Detect which cell encompasses the target text, then output its (x, y) center coordinate. 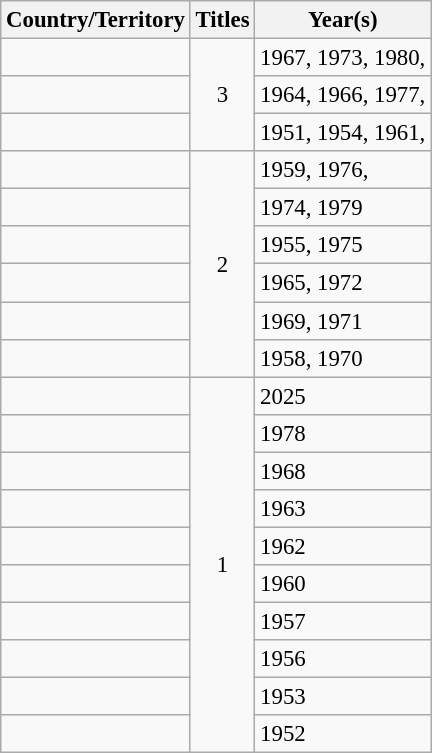
Year(s) (343, 20)
1951, 1954, 1961, (343, 133)
1962 (343, 546)
1 (222, 565)
1968 (343, 471)
1956 (343, 659)
1964, 1966, 1977, (343, 95)
2 (222, 264)
1960 (343, 584)
Country/Territory (96, 20)
1963 (343, 509)
Titles (222, 20)
1952 (343, 734)
1969, 1971 (343, 321)
1958, 1970 (343, 358)
1978 (343, 433)
1974, 1979 (343, 208)
1957 (343, 621)
3 (222, 96)
1953 (343, 697)
1965, 1972 (343, 283)
1959, 1976, (343, 170)
2025 (343, 396)
1955, 1975 (343, 245)
1967, 1973, 1980, (343, 58)
